Search for the cell housing the specified text and yield its [X, Y] center coordinate. 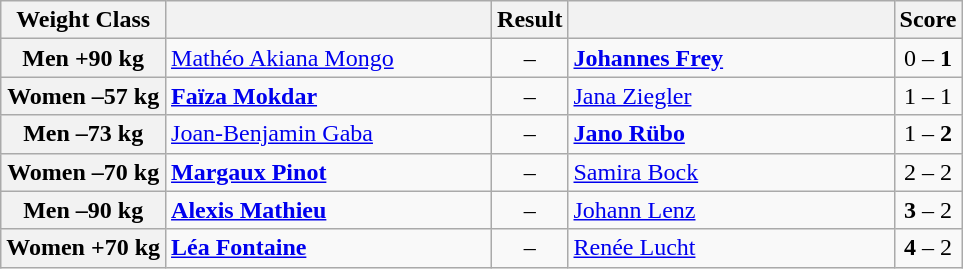
Jano Rübo [731, 134]
Johann Lenz [731, 210]
Samira Bock [731, 172]
Women –70 kg [84, 172]
Score [928, 20]
Weight Class [84, 20]
Jana Ziegler [731, 96]
1 – 2 [928, 134]
1 – 1 [928, 96]
Women –57 kg [84, 96]
Men –73 kg [84, 134]
2 – 2 [928, 172]
Alexis Mathieu [329, 210]
3 – 2 [928, 210]
0 – 1 [928, 58]
Joan-Benjamin Gaba [329, 134]
Men +90 kg [84, 58]
Women +70 kg [84, 248]
Men –90 kg [84, 210]
Margaux Pinot [329, 172]
Faïza Mokdar [329, 96]
Renée Lucht [731, 248]
4 – 2 [928, 248]
Johannes Frey [731, 58]
Result [530, 20]
Mathéo Akiana Mongo [329, 58]
Léa Fontaine [329, 248]
